For the text-containing cell, return its midpoint in [x, y] coordinate format. 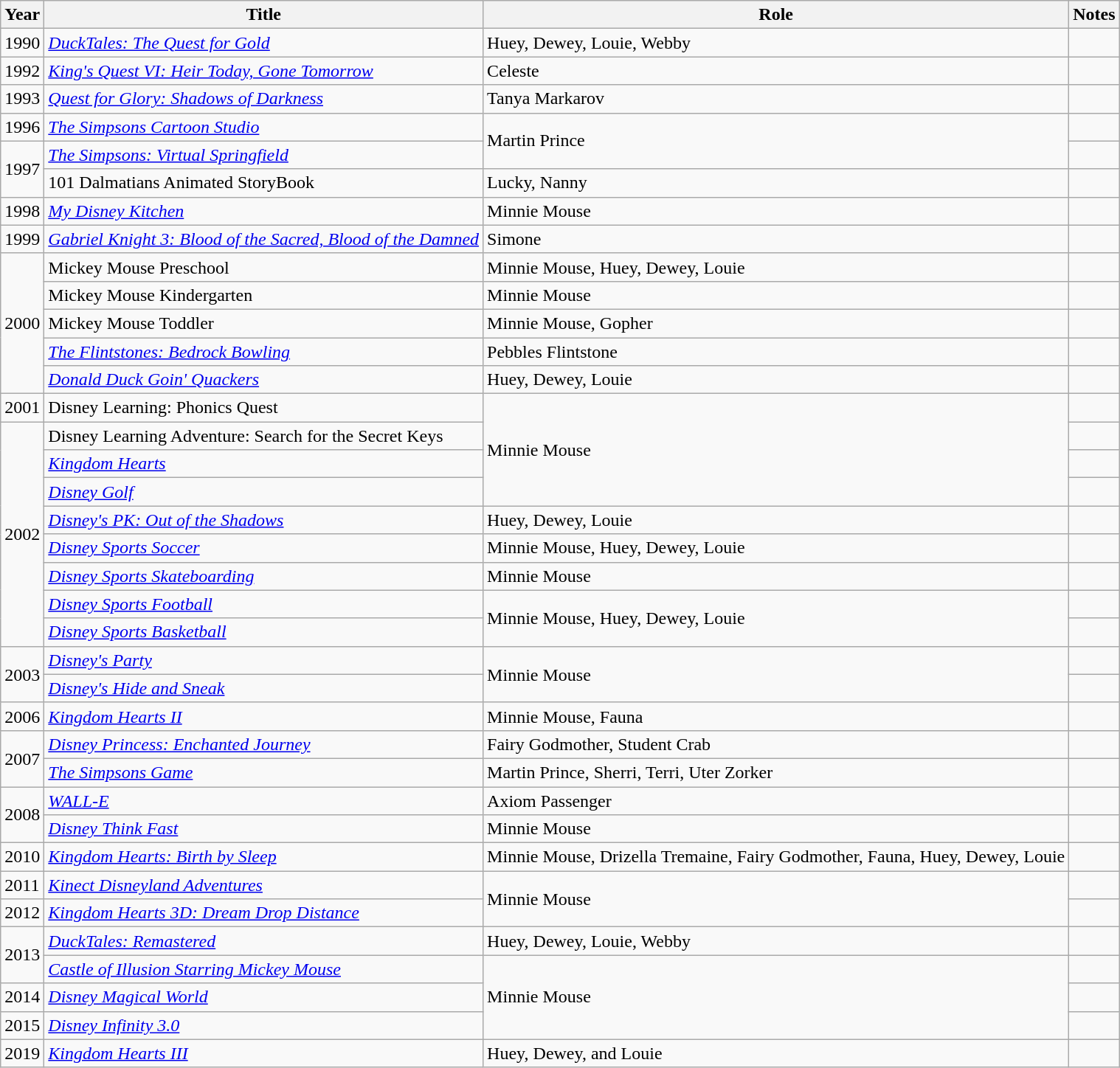
Disney's Hide and Sneak [264, 688]
Tanya Markarov [776, 99]
1992 [22, 71]
2010 [22, 857]
2012 [22, 913]
2001 [22, 408]
Kingdom Hearts II [264, 716]
Lucky, Nanny [776, 183]
Kinect Disneyland Adventures [264, 885]
1997 [22, 169]
WALL-E [264, 800]
Role [776, 15]
2002 [22, 534]
Disney Infinity 3.0 [264, 1025]
Disney's PK: Out of the Shadows [264, 520]
Disney Sports Basketball [264, 632]
Disney Sports Football [264, 604]
Kingdom Hearts 3D: Dream Drop Distance [264, 913]
Disney Think Fast [264, 829]
Mickey Mouse Toddler [264, 323]
Kingdom Hearts [264, 464]
The Simpsons Game [264, 772]
The Simpsons: Virtual Springfield [264, 155]
Notes [1094, 15]
Pebbles Flintstone [776, 352]
101 Dalmatians Animated StoryBook [264, 183]
Simone [776, 239]
2006 [22, 716]
Disney Golf [264, 492]
Disney's Party [264, 660]
Minnie Mouse, Drizella Tremaine, Fairy Godmother, Fauna, Huey, Dewey, Louie [776, 857]
DuckTales: The Quest for Gold [264, 43]
Disney Sports Soccer [264, 548]
1990 [22, 43]
Disney Learning: Phonics Quest [264, 408]
Disney Learning Adventure: Search for the Secret Keys [264, 436]
1999 [22, 239]
2003 [22, 674]
Minnie Mouse, Fauna [776, 716]
Gabriel Knight 3: Blood of the Sacred, Blood of the Damned [264, 239]
2008 [22, 814]
Minnie Mouse, Gopher [776, 323]
2015 [22, 1025]
1993 [22, 99]
2014 [22, 997]
My Disney Kitchen [264, 211]
The Flintstones: Bedrock Bowling [264, 352]
2011 [22, 885]
2000 [22, 323]
Axiom Passenger [776, 800]
Mickey Mouse Kindergarten [264, 295]
2019 [22, 1053]
DuckTales: Remastered [264, 941]
Disney Magical World [264, 997]
Year [22, 15]
Title [264, 15]
Martin Prince [776, 141]
Kingdom Hearts III [264, 1053]
The Simpsons Cartoon Studio [264, 127]
Donald Duck Goin' Quackers [264, 380]
1996 [22, 127]
Kingdom Hearts: Birth by Sleep [264, 857]
Disney Sports Skateboarding [264, 576]
Martin Prince, Sherri, Terri, Uter Zorker [776, 772]
Celeste [776, 71]
Castle of Illusion Starring Mickey Mouse [264, 969]
1998 [22, 211]
Fairy Godmother, Student Crab [776, 744]
2007 [22, 758]
Quest for Glory: Shadows of Darkness [264, 99]
King's Quest VI: Heir Today, Gone Tomorrow [264, 71]
Disney Princess: Enchanted Journey [264, 744]
Mickey Mouse Preschool [264, 267]
2013 [22, 955]
Huey, Dewey, and Louie [776, 1053]
